Determine the [X, Y] coordinate at the center of the cell enclosing the given text.  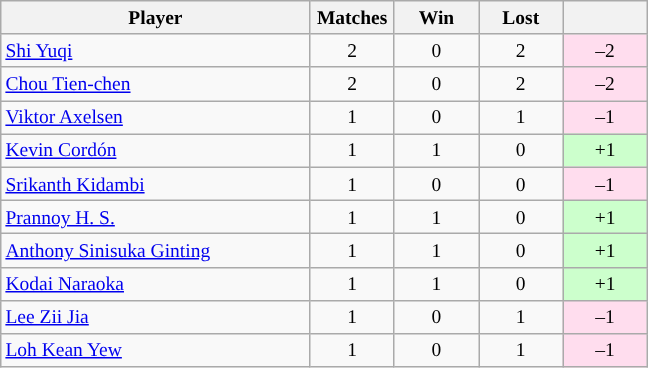
Chou Tien-chen [156, 84]
Lost [521, 18]
Prannoy H. S. [156, 216]
Matches [352, 18]
Kevin Cordón [156, 150]
Loh Kean Yew [156, 350]
Anthony Sinisuka Ginting [156, 250]
Player [156, 18]
Viktor Axelsen [156, 118]
Kodai Naraoka [156, 284]
Srikanth Kidambi [156, 184]
Shi Yuqi [156, 50]
Win [436, 18]
Lee Zii Jia [156, 316]
